Scan for the cell matching the given text and deliver its (x, y) coordinate at center. 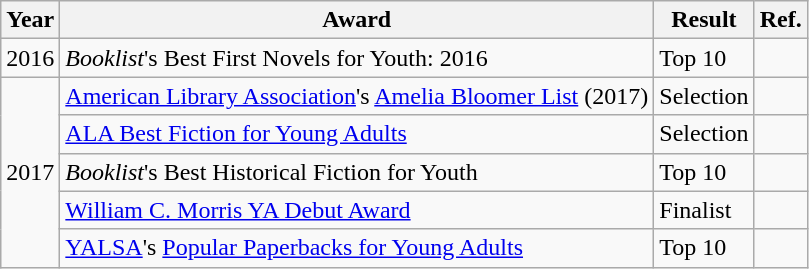
Finalist (704, 210)
American Library Association's Amelia Bloomer List (2017) (357, 96)
William C. Morris YA Debut Award (357, 210)
YALSA's Popular Paperbacks for Young Adults (357, 248)
Award (357, 20)
2017 (30, 172)
Result (704, 20)
2016 (30, 58)
Year (30, 20)
Ref. (780, 20)
Booklist's Best First Novels for Youth: 2016 (357, 58)
Booklist's Best Historical Fiction for Youth (357, 172)
ALA Best Fiction for Young Adults (357, 134)
